Capture the cell that displays the provided text and extract its (X, Y) central coordinate. 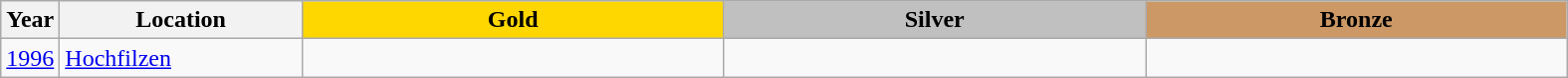
Location (181, 20)
Gold (513, 20)
Year (30, 20)
Bronze (1356, 20)
Silver (935, 20)
1996 (30, 58)
Hochfilzen (181, 58)
